Identify which cell holds the provided text, then report its (X, Y) central coordinate. 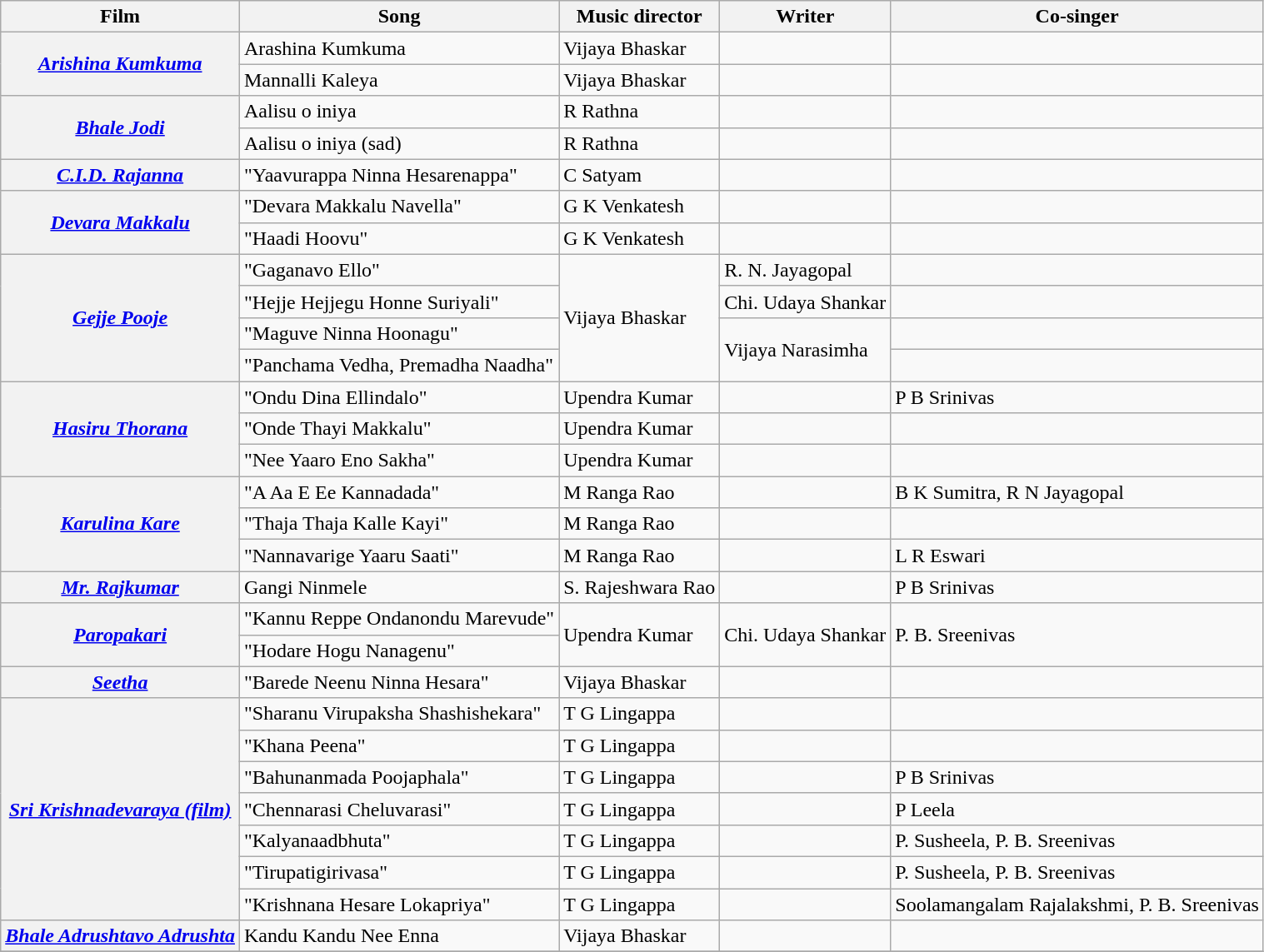
Aalisu o iniya (sad) (398, 143)
"Chennarasi Cheluvarasi" (398, 809)
L R Eswari (1077, 556)
"Thaja Thaja Kalle Kayi" (398, 524)
Paropakari (120, 635)
"Haadi Hoovu" (398, 238)
"Devara Makkalu Navella" (398, 207)
"Hejje Hejjegu Honne Suriyali" (398, 302)
Aalisu o iniya (398, 112)
B K Sumitra, R N Jayagopal (1077, 492)
Gangi Ninmele (398, 587)
Writer (805, 17)
"Kalyanaadbhuta" (398, 840)
Hasiru Thorana (120, 429)
Arashina Kumkuma (398, 48)
Vijaya Narasimha (805, 349)
Seetha (120, 682)
"Tirupatigirivasa" (398, 872)
"Krishnana Hesare Lokapriya" (398, 904)
"Panchama Vedha, Premadha Naadha" (398, 365)
Co-singer (1077, 17)
Mr. Rajkumar (120, 587)
Devara Makkalu (120, 222)
"Nannavarige Yaaru Saati" (398, 556)
Karulina Kare (120, 524)
Soolamangalam Rajalakshmi, P. B. Sreenivas (1077, 904)
P. B. Sreenivas (1077, 635)
"Sharanu Virupaksha Shashishekara" (398, 714)
Film (120, 17)
"Khana Peena" (398, 745)
"Hodare Hogu Nanagenu" (398, 650)
Sri Krishnadevaraya (film) (120, 809)
Arishina Kumkuma (120, 64)
S. Rajeshwara Rao (640, 587)
"Bahunanmada Poojaphala" (398, 777)
"Maguve Ninna Hoonagu" (398, 333)
"Nee Yaaro Eno Sakha" (398, 461)
Song (398, 17)
"Ondu Dina Ellindalo" (398, 397)
P Leela (1077, 809)
Mannalli Kaleya (398, 80)
"Onde Thayi Makkalu" (398, 429)
Music director (640, 17)
"A Aa E Ee Kannadada" (398, 492)
Kandu Kandu Nee Enna (398, 936)
"Kannu Reppe Ondanondu Marevude" (398, 619)
"Barede Neenu Ninna Hesara" (398, 682)
R. N. Jayagopal (805, 270)
Bhale Jodi (120, 127)
C.I.D. Rajanna (120, 175)
Gejje Pooje (120, 317)
Bhale Adrushtavo Adrushta (120, 936)
"Yaavurappa Ninna Hesarenappa" (398, 175)
C Satyam (640, 175)
"Gaganavo Ello" (398, 270)
